Provide the (x, y) coordinate of the cell's center where the given text is located.  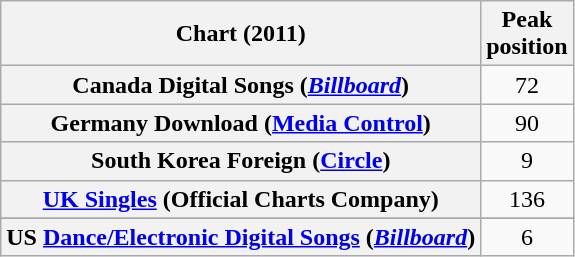
90 (527, 123)
Peakposition (527, 34)
136 (527, 199)
South Korea Foreign (Circle) (241, 161)
UK Singles (Official Charts Company) (241, 199)
9 (527, 161)
6 (527, 237)
72 (527, 85)
Canada Digital Songs (Billboard) (241, 85)
US Dance/Electronic Digital Songs (Billboard) (241, 237)
Germany Download (Media Control) (241, 123)
Chart (2011) (241, 34)
